Identify which cell holds the provided text, then report its [x, y] central coordinate. 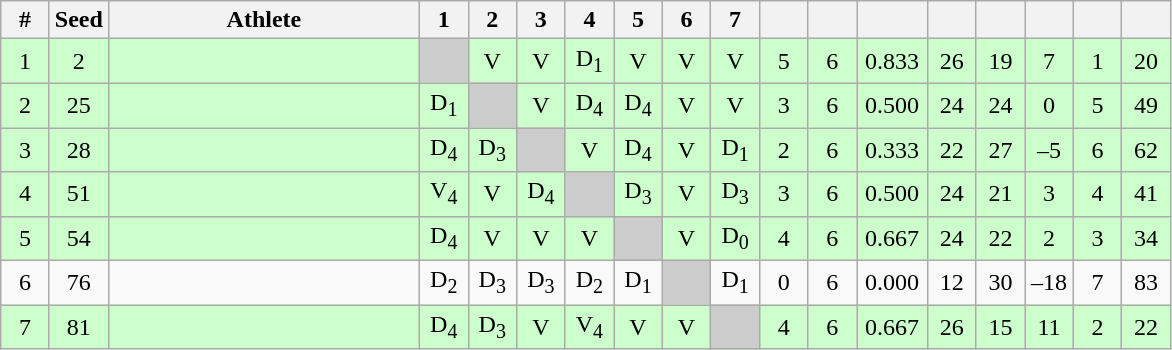
20 [1146, 61]
19 [1000, 61]
Athlete [264, 20]
51 [78, 194]
62 [1146, 150]
76 [78, 283]
81 [78, 327]
0.833 [892, 61]
83 [1146, 283]
49 [1146, 105]
–18 [1050, 283]
Seed [78, 20]
28 [78, 150]
41 [1146, 194]
21 [1000, 194]
0.000 [892, 283]
# [26, 20]
54 [78, 238]
25 [78, 105]
34 [1146, 238]
27 [1000, 150]
15 [1000, 327]
0.333 [892, 150]
30 [1000, 283]
–5 [1050, 150]
D0 [736, 238]
11 [1050, 327]
12 [952, 283]
